Identify which cell holds the provided text, then report its [x, y] central coordinate. 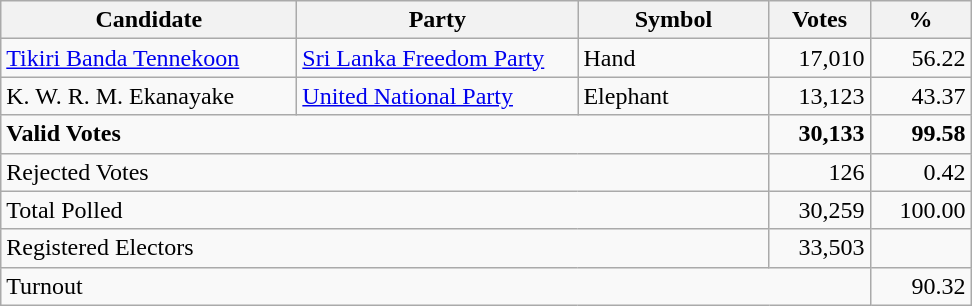
99.58 [920, 134]
33,503 [820, 248]
100.00 [920, 210]
30,259 [820, 210]
Sri Lanka Freedom Party [438, 58]
Candidate [149, 20]
Valid Votes [385, 134]
K. W. R. M. Ekanayake [149, 96]
0.42 [920, 172]
126 [820, 172]
Votes [820, 20]
United National Party [438, 96]
30,133 [820, 134]
Registered Electors [385, 248]
Total Polled [385, 210]
17,010 [820, 58]
43.37 [920, 96]
90.32 [920, 286]
Hand [674, 58]
Elephant [674, 96]
% [920, 20]
13,123 [820, 96]
Turnout [436, 286]
Tikiri Banda Tennekoon [149, 58]
Rejected Votes [385, 172]
56.22 [920, 58]
Symbol [674, 20]
Party [438, 20]
